Pinpoint the cell where the given text exists, returning its [X, Y] midpoint coordinate. 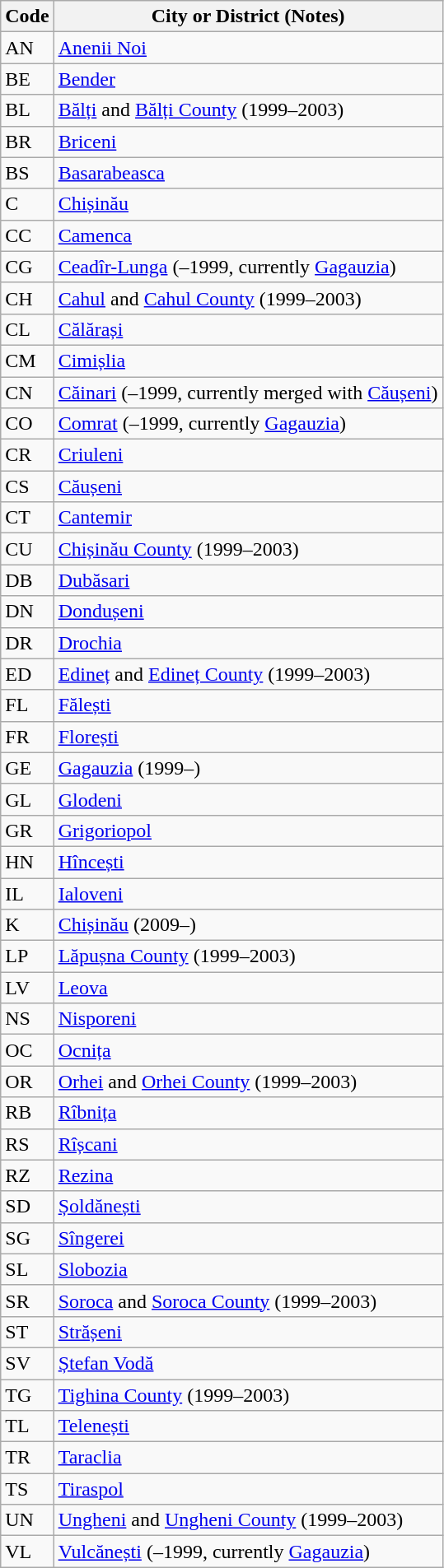
Cimișlia [248, 361]
Ștefan Vodă [248, 1363]
Hîncești [248, 862]
Comrat (–1999, currently Gagauzia) [248, 424]
City or District (Notes) [248, 16]
SD [27, 1207]
FR [27, 737]
Tiraspol [248, 1489]
Cantemir [248, 518]
ST [27, 1332]
Telenești [248, 1426]
Ungheni and Ungheni County (1999–2003) [248, 1520]
Grigoriopol [248, 831]
SV [27, 1363]
VL [27, 1552]
Vulcănești (–1999, currently Gagauzia) [248, 1552]
Glodeni [248, 799]
ED [27, 674]
Chișinău [248, 204]
SR [27, 1300]
Chișinău County (1999–2003) [248, 549]
LV [27, 988]
CO [27, 424]
Fălești [248, 705]
RB [27, 1113]
CC [27, 235]
HN [27, 862]
Călărași [248, 329]
Gagauzia (1999–) [248, 768]
Șoldănești [248, 1207]
Anenii Noi [248, 48]
OR [27, 1082]
CH [27, 298]
DN [27, 612]
Taraclia [248, 1458]
Ialoveni [248, 893]
CS [27, 486]
IL [27, 893]
UN [27, 1520]
BL [27, 110]
Ceadîr-Lunga (–1999, currently Gagauzia) [248, 267]
Briceni [248, 142]
GL [27, 799]
Dubăsari [248, 580]
Soroca and Soroca County (1999–2003) [248, 1300]
Criuleni [248, 455]
Chișinău (2009–) [248, 925]
TS [27, 1489]
CN [27, 393]
DB [27, 580]
BR [27, 142]
Căușeni [248, 486]
Slobozia [248, 1269]
Căinari (–1999, currently merged with Căușeni) [248, 393]
CU [27, 549]
FL [27, 705]
Edineț and Edineț County (1999–2003) [248, 674]
CL [27, 329]
DR [27, 643]
C [27, 204]
SG [27, 1238]
BS [27, 173]
CM [27, 361]
Nisporeni [248, 1019]
CT [27, 518]
TG [27, 1395]
K [27, 925]
TL [27, 1426]
TR [27, 1458]
CR [27, 455]
GR [27, 831]
LP [27, 956]
Strășeni [248, 1332]
Ocnița [248, 1050]
Sîngerei [248, 1238]
Basarabeasca [248, 173]
Leova [248, 988]
OC [27, 1050]
RZ [27, 1175]
Rezina [248, 1175]
NS [27, 1019]
Rîșcani [248, 1144]
RS [27, 1144]
Tighina County (1999–2003) [248, 1395]
Dondușeni [248, 612]
Camenca [248, 235]
GE [27, 768]
Orhei and Orhei County (1999–2003) [248, 1082]
Bender [248, 79]
Bălți and Bălți County (1999–2003) [248, 110]
Florești [248, 737]
Drochia [248, 643]
BE [27, 79]
Rîbnița [248, 1113]
Code [27, 16]
SL [27, 1269]
Cahul and Cahul County (1999–2003) [248, 298]
Lăpușna County (1999–2003) [248, 956]
CG [27, 267]
AN [27, 48]
